For the text-containing cell, return its midpoint in (x, y) coordinate format. 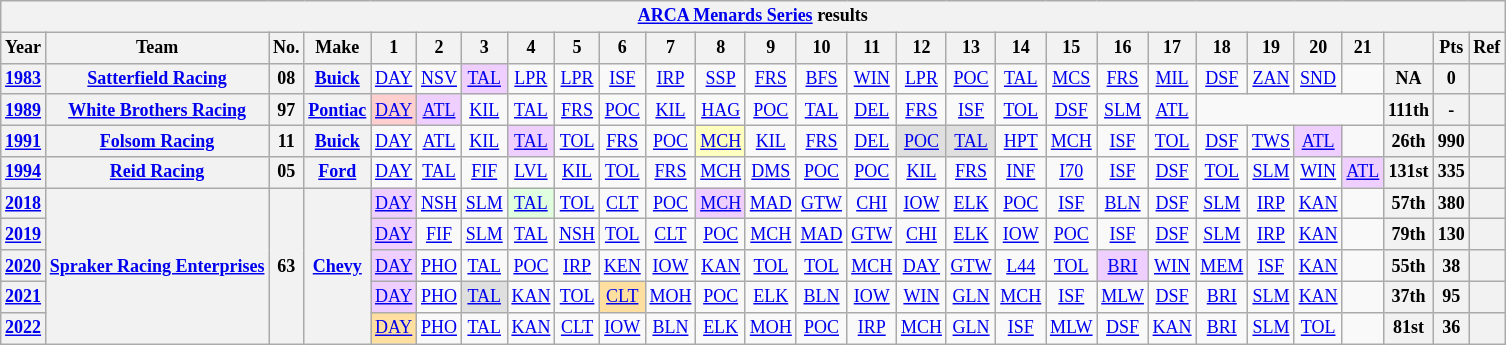
990 (1451, 140)
57th (1409, 204)
97 (286, 110)
131st (1409, 172)
MIL (1172, 78)
20 (1318, 48)
No. (286, 48)
380 (1451, 204)
DMS (770, 172)
18 (1222, 48)
14 (1021, 48)
36 (1451, 328)
SND (1318, 78)
Team (156, 48)
81st (1409, 328)
Year (24, 48)
08 (286, 78)
1983 (24, 78)
9 (770, 48)
130 (1451, 234)
0 (1451, 78)
1 (394, 48)
Spraker Racing Enterprises (156, 266)
- (1451, 110)
Reid Racing (156, 172)
MCS (1072, 78)
ARCA Menards Series results (753, 16)
2020 (24, 266)
White Brothers Racing (156, 110)
NA (1409, 78)
SSP (721, 78)
2018 (24, 204)
4 (531, 48)
6 (622, 48)
2019 (24, 234)
12 (922, 48)
2022 (24, 328)
Ref (1487, 48)
3 (484, 48)
LVL (531, 172)
KEN (622, 266)
15 (1072, 48)
55th (1409, 266)
7 (670, 48)
05 (286, 172)
13 (971, 48)
8 (721, 48)
2 (440, 48)
19 (1272, 48)
111th (1409, 110)
Pontiac (338, 110)
I70 (1072, 172)
38 (1451, 266)
INF (1021, 172)
Ford (338, 172)
21 (1363, 48)
1994 (24, 172)
79th (1409, 234)
1989 (24, 110)
63 (286, 266)
NSV (440, 78)
Satterfield Racing (156, 78)
HAG (721, 110)
335 (1451, 172)
2021 (24, 296)
17 (1172, 48)
16 (1122, 48)
ZAN (1272, 78)
BFS (822, 78)
Chevy (338, 266)
Folsom Racing (156, 140)
Make (338, 48)
Pts (1451, 48)
L44 (1021, 266)
26th (1409, 140)
37th (1409, 296)
1991 (24, 140)
5 (578, 48)
95 (1451, 296)
10 (822, 48)
TWS (1272, 140)
MEM (1222, 266)
HPT (1021, 140)
